Determine the [X, Y] coordinate at the center of the cell enclosing the given text.  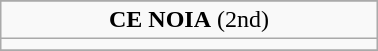
CE NOIA (2nd) [189, 20]
